Return [x, y] of the center of cell containing provided text 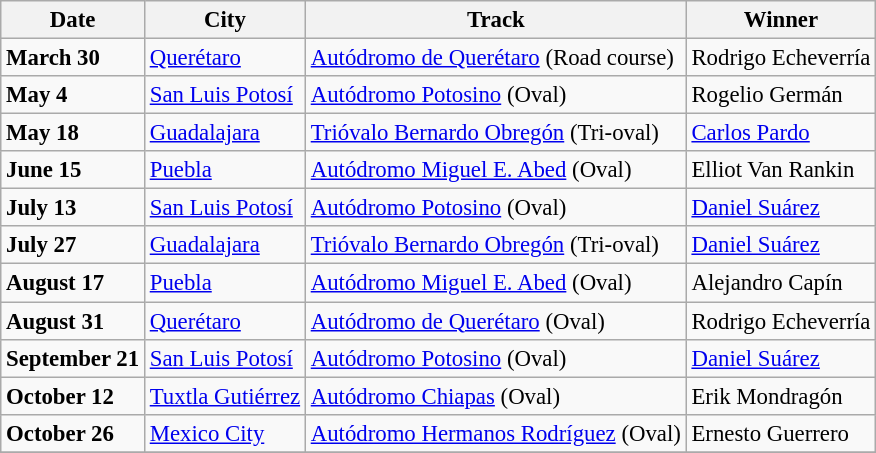
March 30 [73, 58]
Ernesto Guerrero [781, 433]
October 26 [73, 433]
June 15 [73, 170]
August 31 [73, 321]
May 4 [73, 95]
August 17 [73, 283]
City [224, 20]
Autódromo Chiapas (Oval) [496, 396]
October 12 [73, 396]
September 21 [73, 358]
Alejandro Capín [781, 283]
Rogelio Germán [781, 95]
Tuxtla Gutiérrez [224, 396]
Elliot Van Rankin [781, 170]
Date [73, 20]
Erik Mondragón [781, 396]
Autódromo de Querétaro (Road course) [496, 58]
Winner [781, 20]
May 18 [73, 133]
Mexico City [224, 433]
July 13 [73, 208]
Track [496, 20]
July 27 [73, 245]
Autódromo Hermanos Rodríguez (Oval) [496, 433]
Autódromo de Querétaro (Oval) [496, 321]
Carlos Pardo [781, 133]
